Find where the given text appears and provide that cell's center as (x, y) coordinate. 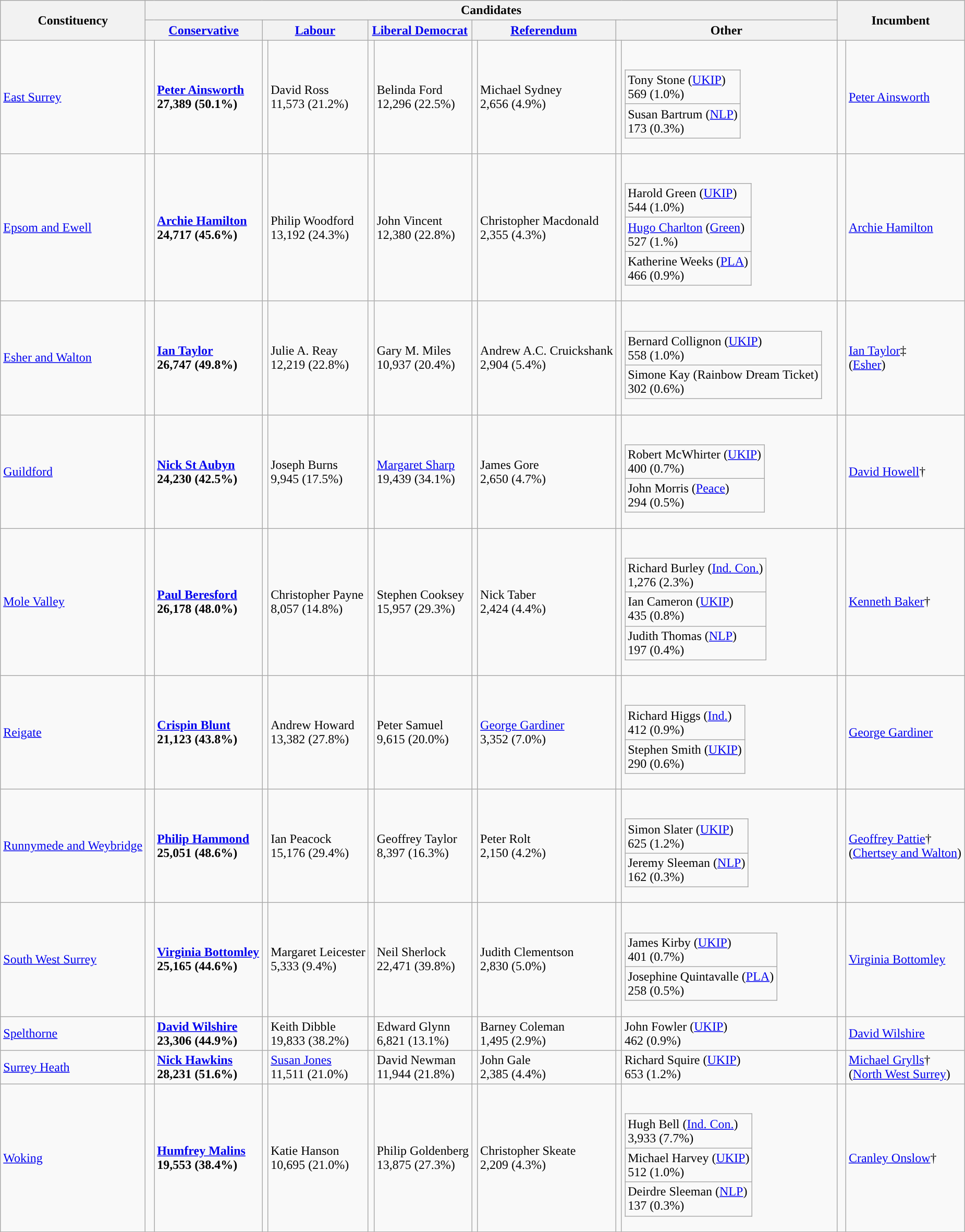
Edward Glynn6,821 (13.1%) (422, 1033)
Esher and Walton (73, 358)
Guildford (73, 472)
Virginia Bottomley25,165 (44.6%) (209, 960)
Richard Higgs (Ind.)412 (0.9%) (685, 723)
Liberal Democrat (420, 30)
Deirdre Sleeman (NLP)137 (0.3%) (689, 1199)
Richard Burley (Ind. Con.)1,276 (2.3%) Ian Cameron (UKIP)435 (0.8%) Judith Thomas (NLP)197 (0.4%) (729, 602)
Ian Taylor26,747 (49.8%) (209, 358)
Michael Harvey (UKIP)512 (1.0%) (689, 1165)
Surrey Heath (73, 1067)
Julie A. Reay12,219 (22.8%) (318, 358)
Stephen Cooksey15,957 (29.3%) (422, 602)
Susan Bartrum (NLP)173 (0.3%) (683, 121)
Katherine Weeks (PLA)466 (0.9%) (688, 268)
Simone Kay (Rainbow Dream Ticket)302 (0.6%) (723, 382)
Philip Hammond25,051 (48.6%) (209, 846)
Peter Ainsworth27,389 (50.1%) (209, 97)
Barney Coleman1,495 (2.9%) (547, 1033)
Christopher Macdonald2,355 (4.3%) (547, 227)
Spelthorne (73, 1033)
George Gardiner (905, 732)
Referendum (544, 30)
Labour (315, 30)
Belinda Ford12,296 (22.5%) (422, 97)
Andrew Howard13,382 (27.8%) (318, 732)
Kenneth Baker† (905, 602)
Epsom and Ewell (73, 227)
Margaret Sharp19,439 (34.1%) (422, 472)
Joseph Burns9,945 (17.5%) (318, 472)
David Wilshire23,306 (44.9%) (209, 1033)
Tony Stone (UKIP)569 (1.0%) (683, 87)
Other (726, 30)
Woking (73, 1158)
Judith Clementson2,830 (5.0%) (547, 960)
Bernard Collignon (UKIP)558 (1.0%) (723, 348)
Neil Sherlock22,471 (39.8%) (422, 960)
Michael Grylls†(North West Surrey) (905, 1067)
Hugh Bell (Ind. Con.)3,933 (7.7%) Michael Harvey (UKIP)512 (1.0%) Deirdre Sleeman (NLP)137 (0.3%) (729, 1158)
Candidates (491, 10)
Harold Green (UKIP)544 (1.0%) (688, 200)
John Morris (Peace)294 (0.5%) (694, 496)
Nick Taber2,424 (4.4%) (547, 602)
David Howell† (905, 472)
Margaret Leicester5,333 (9.4%) (318, 960)
Virginia Bottomley (905, 960)
Archie Hamilton (905, 227)
Richard Burley (Ind. Con.)1,276 (2.3%) (695, 575)
Nick St Aubyn24,230 (42.5%) (209, 472)
Crispin Blunt21,123 (43.8%) (209, 732)
Richard Squire (UKIP)653 (1.2%) (729, 1067)
Ian Taylor‡(Esher) (905, 358)
John Vincent12,380 (22.8%) (422, 227)
Michael Sydney2,656 (4.9%) (547, 97)
Hugh Bell (Ind. Con.)3,933 (7.7%) (689, 1131)
Conservative (204, 30)
David Wilshire (905, 1033)
Katie Hanson10,695 (21.0%) (318, 1158)
James Gore2,650 (4.7%) (547, 472)
Ian Peacock15,176 (29.4%) (318, 846)
Geoffrey Pattie†(Chertsey and Walton) (905, 846)
Peter Rolt2,150 (4.2%) (547, 846)
Simon Slater (UKIP)625 (1.2%) Jeremy Sleeman (NLP)162 (0.3%) (729, 846)
Christopher Skeate2,209 (4.3%) (547, 1158)
Simon Slater (UKIP)625 (1.2%) (687, 836)
Cranley Onslow† (905, 1158)
Richard Higgs (Ind.)412 (0.9%) Stephen Smith (UKIP)290 (0.6%) (729, 732)
Harold Green (UKIP)544 (1.0%) Hugo Charlton (Green)527 (1.%) Katherine Weeks (PLA)466 (0.9%) (729, 227)
Ian Cameron (UKIP)435 (0.8%) (695, 609)
Robert McWhirter (UKIP)400 (0.7%) John Morris (Peace)294 (0.5%) (729, 472)
South West Surrey (73, 960)
David Newman11,944 (21.8%) (422, 1067)
Tony Stone (UKIP)569 (1.0%) Susan Bartrum (NLP)173 (0.3%) (729, 97)
Susan Jones11,511 (21.0%) (318, 1067)
Runnymede and Weybridge (73, 846)
Humfrey Malins19,553 (38.4%) (209, 1158)
Josephine Quintavalle (PLA)258 (0.5%) (701, 984)
Bernard Collignon (UKIP)558 (1.0%) Simone Kay (Rainbow Dream Ticket)302 (0.6%) (729, 358)
Keith Dibble19,833 (38.2%) (318, 1033)
Stephen Smith (UKIP)290 (0.6%) (685, 756)
John Fowler (UKIP)462 (0.9%) (729, 1033)
Archie Hamilton24,717 (45.6%) (209, 227)
Paul Beresford26,178 (48.0%) (209, 602)
Nick Hawkins28,231 (51.6%) (209, 1067)
Judith Thomas (NLP)197 (0.4%) (695, 643)
Jeremy Sleeman (NLP)162 (0.3%) (687, 870)
East Surrey (73, 97)
Hugo Charlton (Green)527 (1.%) (688, 235)
George Gardiner3,352 (7.0%) (547, 732)
Andrew A.C. Cruickshank2,904 (5.4%) (547, 358)
Peter Samuel9,615 (20.0%) (422, 732)
James Kirby (UKIP)401 (0.7%) (701, 949)
Robert McWhirter (UKIP)400 (0.7%) (694, 461)
Christopher Payne8,057 (14.8%) (318, 602)
Philip Woodford13,192 (24.3%) (318, 227)
James Kirby (UKIP)401 (0.7%) Josephine Quintavalle (PLA)258 (0.5%) (729, 960)
Constituency (73, 20)
David Ross11,573 (21.2%) (318, 97)
Gary M. Miles10,937 (20.4%) (422, 358)
Incumbent (900, 20)
Philip Goldenberg13,875 (27.3%) (422, 1158)
John Gale2,385 (4.4%) (547, 1067)
Mole Valley (73, 602)
Peter Ainsworth (905, 97)
Reigate (73, 732)
Geoffrey Taylor8,397 (16.3%) (422, 846)
